Locate the cell with the specified text and output its [x, y] center coordinate. 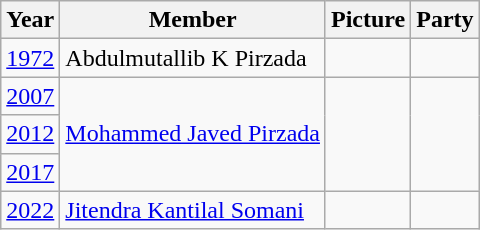
Abdulmutallib K Pirzada [193, 58]
Jitendra Kantilal Somani [193, 210]
1972 [30, 58]
2007 [30, 96]
Mohammed Javed Pirzada [193, 134]
Year [30, 20]
Picture [368, 20]
2022 [30, 210]
Member [193, 20]
2012 [30, 134]
Party [445, 20]
2017 [30, 172]
